Pinpoint the cell where the given text exists, returning its (x, y) midpoint coordinate. 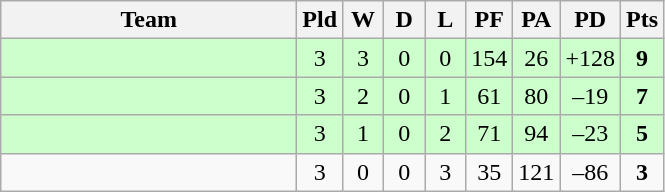
L (446, 20)
80 (536, 96)
–23 (590, 134)
61 (490, 96)
5 (642, 134)
+128 (590, 58)
–19 (590, 96)
PF (490, 20)
Team (149, 20)
–86 (590, 172)
26 (536, 58)
154 (490, 58)
PA (536, 20)
71 (490, 134)
121 (536, 172)
W (364, 20)
PD (590, 20)
94 (536, 134)
7 (642, 96)
D (404, 20)
Pld (320, 20)
9 (642, 58)
Pts (642, 20)
35 (490, 172)
